Find where the given text appears and provide that cell's center as (x, y) coordinate. 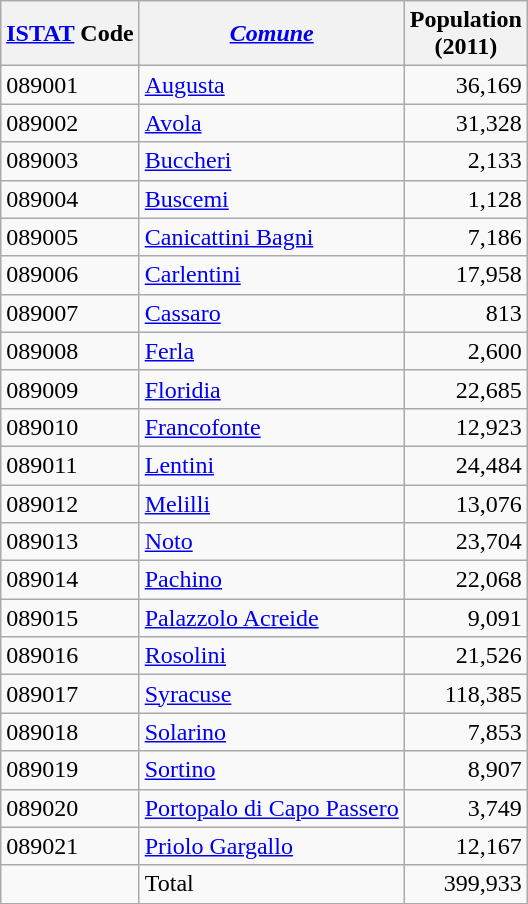
089019 (70, 770)
Buccheri (272, 161)
24,484 (466, 465)
3,749 (466, 808)
9,091 (466, 618)
Carlentini (272, 275)
Melilli (272, 503)
089014 (70, 580)
22,685 (466, 389)
089010 (70, 427)
22,068 (466, 580)
089013 (70, 542)
Syracuse (272, 694)
31,328 (466, 123)
Priolo Gargallo (272, 846)
Augusta (272, 85)
Total (272, 884)
Buscemi (272, 199)
089012 (70, 503)
089011 (70, 465)
Cassaro (272, 313)
089005 (70, 237)
23,704 (466, 542)
089003 (70, 161)
2,600 (466, 351)
Floridia (272, 389)
118,385 (466, 694)
089018 (70, 732)
813 (466, 313)
Palazzolo Acreide (272, 618)
Canicattini Bagni (272, 237)
12,923 (466, 427)
089020 (70, 808)
Solarino (272, 732)
089007 (70, 313)
089009 (70, 389)
Avola (272, 123)
12,167 (466, 846)
ISTAT Code (70, 34)
36,169 (466, 85)
089001 (70, 85)
089016 (70, 656)
Lentini (272, 465)
21,526 (466, 656)
7,186 (466, 237)
Noto (272, 542)
Ferla (272, 351)
17,958 (466, 275)
399,933 (466, 884)
Sortino (272, 770)
Population (2011) (466, 34)
Rosolini (272, 656)
8,907 (466, 770)
1,128 (466, 199)
089015 (70, 618)
Comune (272, 34)
Pachino (272, 580)
089002 (70, 123)
089008 (70, 351)
Francofonte (272, 427)
089021 (70, 846)
13,076 (466, 503)
7,853 (466, 732)
089004 (70, 199)
Portopalo di Capo Passero (272, 808)
089006 (70, 275)
2,133 (466, 161)
089017 (70, 694)
